Detect which cell encompasses the target text, then output its [X, Y] center coordinate. 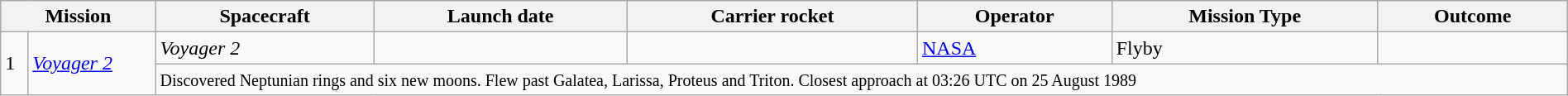
Carrier rocket [772, 17]
Launch date [500, 17]
Operator [1014, 17]
Mission [78, 17]
1 [15, 64]
Discovered Neptunian rings and six new moons. Flew past Galatea, Larissa, Proteus and Triton. Closest approach at 03:26 UTC on 25 August 1989 [862, 79]
NASA [1014, 48]
Outcome [1472, 17]
Mission Type [1245, 17]
Spacecraft [265, 17]
Flyby [1245, 48]
